Capture the cell that displays the provided text and extract its [X, Y] central coordinate. 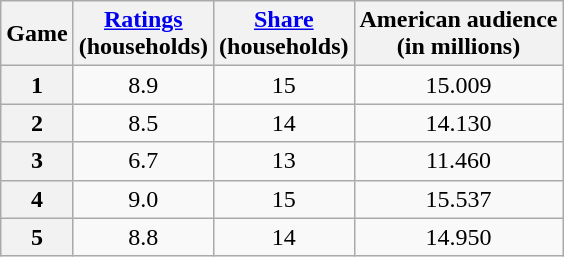
15.537 [458, 199]
Game [37, 34]
8.9 [143, 85]
14.950 [458, 237]
American audience(in millions) [458, 34]
2 [37, 123]
5 [37, 237]
9.0 [143, 199]
8.5 [143, 123]
Share(households) [284, 34]
8.8 [143, 237]
4 [37, 199]
1 [37, 85]
6.7 [143, 161]
Ratings(households) [143, 34]
15.009 [458, 85]
13 [284, 161]
14.130 [458, 123]
11.460 [458, 161]
3 [37, 161]
